Find where the given text appears and provide that cell's center as [X, Y] coordinate. 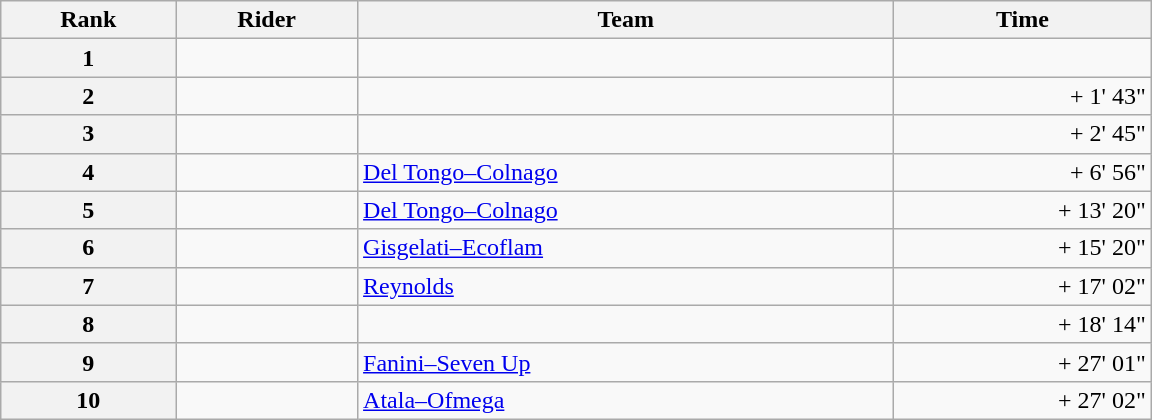
+ 27' 01" [1023, 362]
Fanini–Seven Up [626, 362]
+ 2' 45" [1023, 134]
+ 6' 56" [1023, 172]
8 [88, 324]
4 [88, 172]
Rider [267, 20]
6 [88, 248]
Team [626, 20]
1 [88, 58]
5 [88, 210]
+ 17' 02" [1023, 286]
3 [88, 134]
2 [88, 96]
+ 1' 43" [1023, 96]
Time [1023, 20]
Atala–Ofmega [626, 400]
9 [88, 362]
10 [88, 400]
Rank [88, 20]
+ 18' 14" [1023, 324]
+ 13' 20" [1023, 210]
+ 27' 02" [1023, 400]
7 [88, 286]
+ 15' 20" [1023, 248]
Reynolds [626, 286]
Gisgelati–Ecoflam [626, 248]
